Capture the cell that displays the provided text and extract its [X, Y] central coordinate. 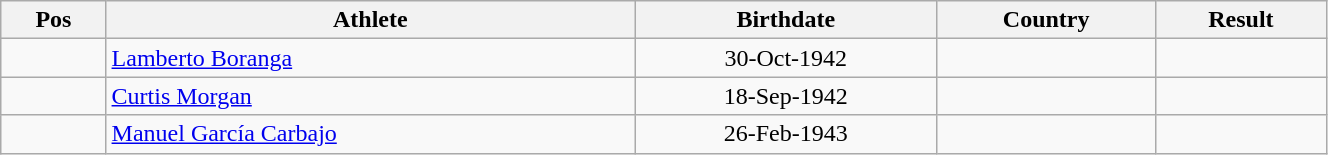
18-Sep-1942 [786, 96]
30-Oct-1942 [786, 58]
Curtis Morgan [370, 96]
Birthdate [786, 20]
26-Feb-1943 [786, 134]
Lamberto Boranga [370, 58]
Athlete [370, 20]
Result [1240, 20]
Pos [54, 20]
Manuel García Carbajo [370, 134]
Country [1046, 20]
